Locate the cell with the specified text and output its [X, Y] center coordinate. 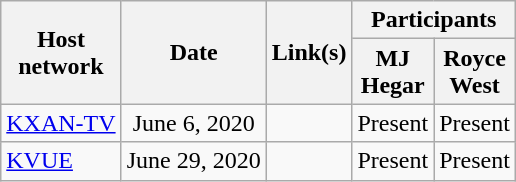
MJHegar [393, 72]
Participants [434, 20]
KXAN-TV [61, 123]
Date [194, 52]
Link(s) [309, 52]
June 29, 2020 [194, 161]
Hostnetwork [61, 52]
June 6, 2020 [194, 123]
KVUE [61, 161]
RoyceWest [475, 72]
